Find where the given text appears and provide that cell's center as (x, y) coordinate. 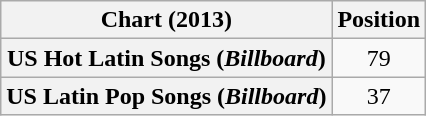
US Hot Latin Songs (Billboard) (166, 58)
79 (379, 58)
Chart (2013) (166, 20)
Position (379, 20)
US Latin Pop Songs (Billboard) (166, 96)
37 (379, 96)
